Find where the given text appears and provide that cell's center as (x, y) coordinate. 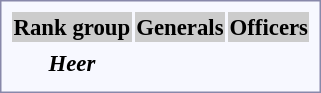
Heer (72, 63)
Generals (180, 27)
Rank group (72, 27)
Officers (268, 27)
